From the cell containing the given text, extract its center point as (x, y) coordinate. 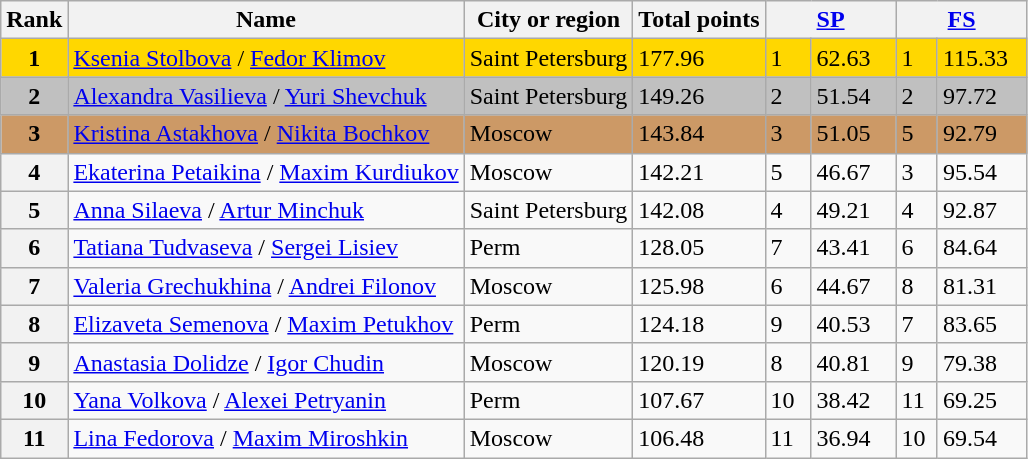
69.25 (982, 400)
120.19 (699, 362)
92.79 (982, 134)
46.67 (854, 172)
Anastasia Dolidze / Igor Chudin (266, 362)
125.98 (699, 286)
36.94 (854, 438)
Ekaterina Petaikina / Maxim Kurdiukov (266, 172)
Elizaveta Semenova / Maxim Petukhov (266, 324)
115.33 (982, 58)
51.54 (854, 96)
107.67 (699, 400)
Kristina Astakhova / Nikita Bochkov (266, 134)
83.65 (982, 324)
142.21 (699, 172)
128.05 (699, 248)
51.05 (854, 134)
FS (962, 20)
106.48 (699, 438)
Name (266, 20)
97.72 (982, 96)
49.21 (854, 210)
40.81 (854, 362)
Tatiana Tudvaseva / Sergei Lisiev (266, 248)
40.53 (854, 324)
Ksenia Stolbova / Fedor Klimov (266, 58)
124.18 (699, 324)
84.64 (982, 248)
149.26 (699, 96)
79.38 (982, 362)
62.63 (854, 58)
Anna Silaeva / Artur Minchuk (266, 210)
SP (830, 20)
City or region (548, 20)
95.54 (982, 172)
177.96 (699, 58)
92.87 (982, 210)
Rank (34, 20)
Yana Volkova / Alexei Petryanin (266, 400)
69.54 (982, 438)
Lina Fedorova / Maxim Miroshkin (266, 438)
142.08 (699, 210)
43.41 (854, 248)
143.84 (699, 134)
Total points (699, 20)
44.67 (854, 286)
81.31 (982, 286)
38.42 (854, 400)
Alexandra Vasilieva / Yuri Shevchuk (266, 96)
Valeria Grechukhina / Andrei Filonov (266, 286)
